Find where the given text appears and provide that cell's center as [x, y] coordinate. 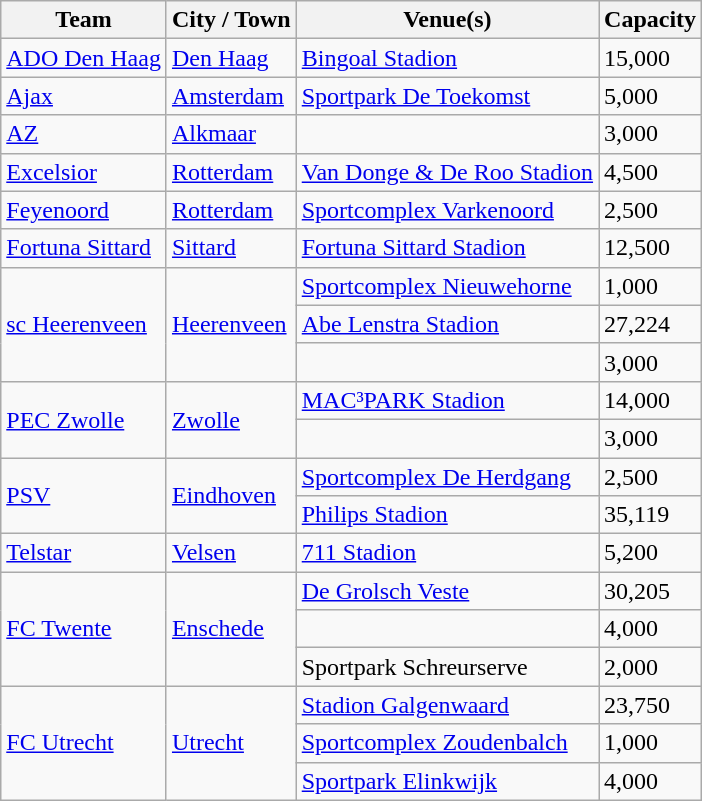
35,119 [650, 515]
2,000 [650, 667]
Bingoal Stadion [447, 58]
711 Stadion [447, 553]
FC Twente [84, 629]
City / Town [231, 20]
4,500 [650, 172]
Team [84, 20]
PEC Zwolle [84, 419]
Venue(s) [447, 20]
Sportpark Elinkwijk [447, 781]
Enschede [231, 629]
Sportcomplex Zoudenbalch [447, 743]
Sittard [231, 248]
FC Utrecht [84, 743]
Alkmaar [231, 134]
Abe Lenstra Stadion [447, 324]
Den Haag [231, 58]
Telstar [84, 553]
ADO Den Haag [84, 58]
23,750 [650, 705]
Eindhoven [231, 496]
15,000 [650, 58]
30,205 [650, 591]
Sportcomplex De Herdgang [447, 477]
Zwolle [231, 419]
De Grolsch Veste [447, 591]
Sportcomplex Varkenoord [447, 210]
Fortuna Sittard Stadion [447, 248]
Fortuna Sittard [84, 248]
Sportpark Schreurserve [447, 667]
MAC³PARK Stadion [447, 400]
14,000 [650, 400]
Velsen [231, 553]
Ajax [84, 96]
Amsterdam [231, 96]
Feyenoord [84, 210]
27,224 [650, 324]
Stadion Galgenwaard [447, 705]
5,200 [650, 553]
Van Donge & De Roo Stadion [447, 172]
Capacity [650, 20]
Excelsior [84, 172]
Sportpark De Toekomst [447, 96]
5,000 [650, 96]
PSV [84, 496]
AZ [84, 134]
12,500 [650, 248]
Sportcomplex Nieuwehorne [447, 286]
Heerenveen [231, 324]
sc Heerenveen [84, 324]
Utrecht [231, 743]
Philips Stadion [447, 515]
